Detect which cell encompasses the target text, then output its [X, Y] center coordinate. 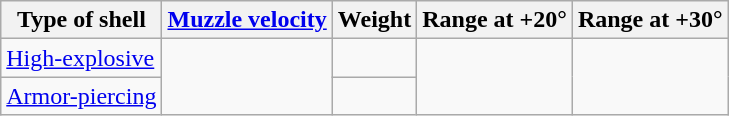
Weight [374, 20]
High-explosive [82, 58]
Range at +20° [495, 20]
Type of shell [82, 20]
Muzzle velocity [247, 20]
Armor-piercing [82, 96]
Range at +30° [650, 20]
